Output the [x, y] coordinate of the center of the cell containing the given text.  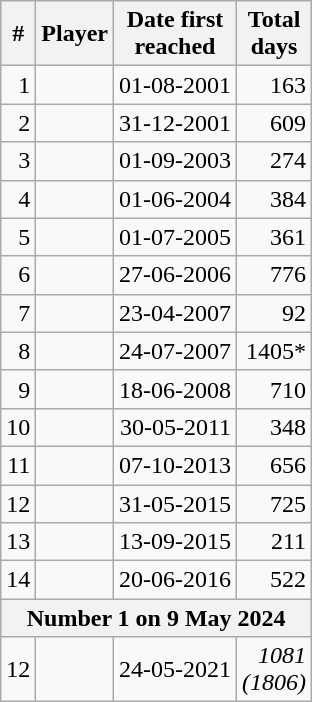
Date firstreached [176, 34]
1 [18, 85]
Number 1 on 9 May 2024 [156, 618]
163 [274, 85]
23-04-2007 [176, 313]
776 [274, 275]
24-05-2021 [176, 670]
9 [18, 389]
7 [18, 313]
274 [274, 161]
361 [274, 237]
Player [75, 34]
5 [18, 237]
8 [18, 351]
Totaldays [274, 34]
384 [274, 199]
10 [18, 427]
2 [18, 123]
31-12-2001 [176, 123]
01-09-2003 [176, 161]
07-10-2013 [176, 465]
725 [274, 503]
30-05-2011 [176, 427]
656 [274, 465]
18-06-2008 [176, 389]
24-07-2007 [176, 351]
348 [274, 427]
11 [18, 465]
14 [18, 580]
1081(1806) [274, 670]
4 [18, 199]
211 [274, 542]
01-08-2001 [176, 85]
92 [274, 313]
609 [274, 123]
710 [274, 389]
1405* [274, 351]
13 [18, 542]
13-09-2015 [176, 542]
20-06-2016 [176, 580]
# [18, 34]
6 [18, 275]
3 [18, 161]
31-05-2015 [176, 503]
522 [274, 580]
27-06-2006 [176, 275]
01-07-2005 [176, 237]
01-06-2004 [176, 199]
